From the cell containing the given text, extract its center point as [x, y] coordinate. 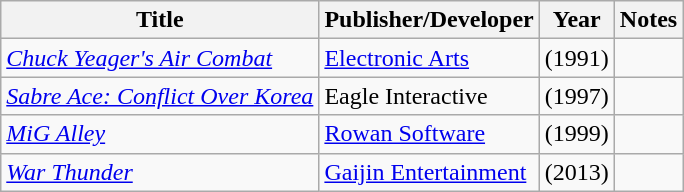
MiG Alley [160, 134]
Year [576, 20]
Chuck Yeager's Air Combat [160, 58]
(1999) [576, 134]
(1991) [576, 58]
(1997) [576, 96]
Publisher/Developer [429, 20]
Rowan Software [429, 134]
Electronic Arts [429, 58]
Notes [648, 20]
War Thunder [160, 172]
Eagle Interactive [429, 96]
(2013) [576, 172]
Sabre Ace: Conflict Over Korea [160, 96]
Gaijin Entertainment [429, 172]
Title [160, 20]
